Search for the cell housing the specified text and yield its (x, y) center coordinate. 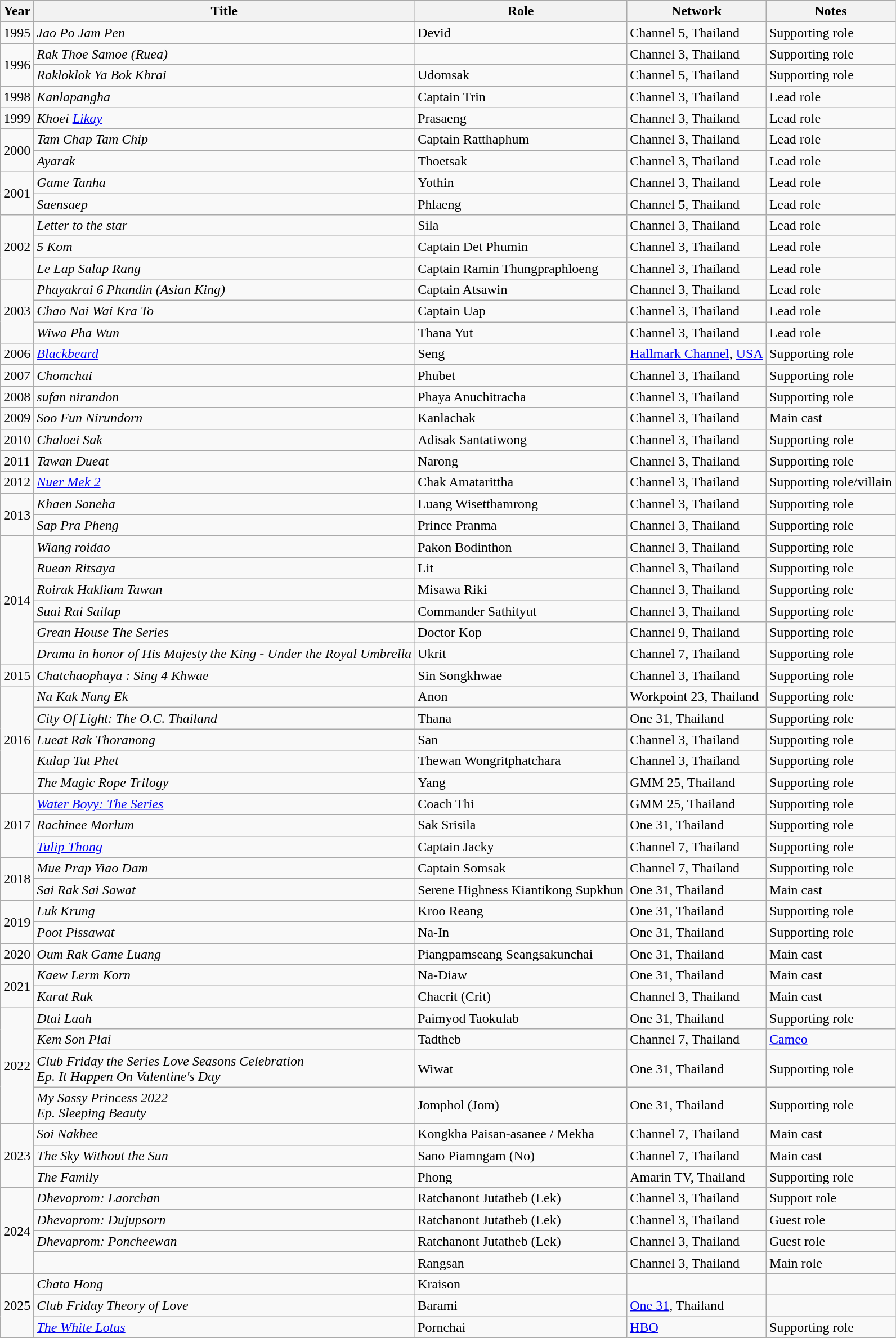
Kraison (521, 1284)
Year (17, 11)
2023 (17, 1156)
Mue Prap Yiao Dam (224, 868)
1998 (17, 97)
Thoetsak (521, 161)
Khaen Saneha (224, 504)
Tawan Dueat (224, 461)
Sai Rak Sai Sawat (224, 889)
Captain Jacky (521, 847)
Pornchai (521, 1327)
Chata Hong (224, 1284)
2024 (17, 1230)
Jao Po Jam Pen (224, 33)
2006 (17, 354)
Grean House The Series (224, 633)
Nuer Mek 2 (224, 482)
Supporting role/villain (831, 482)
Captain Atsawin (521, 290)
Drama in honor of His Majesty the King - Under the Royal Umbrella (224, 654)
San (521, 740)
2021 (17, 986)
Ukrit (521, 654)
City Of Light: The O.C. Thailand (224, 718)
2011 (17, 461)
Captain Ratthaphum (521, 140)
2010 (17, 440)
2018 (17, 879)
Rakloklok Ya Bok Khrai (224, 75)
Misawa Riki (521, 589)
2008 (17, 397)
Yothin (521, 182)
Luk Krung (224, 911)
Captain Ramin Thungpraphloeng (521, 269)
Chak Amatarittha (521, 482)
Sap Pra Pheng (224, 525)
2014 (17, 600)
Phaya Anuchitracha (521, 397)
Piangpamseang Seangsakunchai (521, 954)
Prasaeng (521, 118)
2015 (17, 675)
2019 (17, 921)
Jomphol (Jom) (521, 1106)
2025 (17, 1305)
Captain Somsak (521, 868)
Kem Son Plai (224, 1040)
sufan nirandon (224, 397)
Soo Fun Nirundorn (224, 418)
Hallmark Channel, USA (697, 354)
Commander Sathityut (521, 611)
Seng (521, 354)
Anon (521, 697)
Prince Pranma (521, 525)
Dhevaprom: Dujupsorn (224, 1220)
Sano Piamngam (No) (521, 1156)
Kroo Reang (521, 911)
Rak Thoe Samoe (Ruea) (224, 54)
2009 (17, 418)
Khoei Likay (224, 118)
Amarin TV, Thailand (697, 1177)
2003 (17, 311)
Main role (831, 1263)
Chaloei Sak (224, 440)
Phlaeng (521, 204)
Kaew Lerm Korn (224, 975)
Workpoint 23, Thailand (697, 697)
Cameo (831, 1040)
Na-In (521, 932)
1999 (17, 118)
Yang (521, 782)
2007 (17, 375)
Title (224, 11)
Na Kak Nang Ek (224, 697)
Captain Uap (521, 311)
Tulip Thong (224, 847)
Sak Srisila (521, 825)
Network (697, 11)
Captain Trin (521, 97)
Captain Det Phumin (521, 247)
Devid (521, 33)
Dtai Laah (224, 1018)
Notes (831, 11)
Wiwat (521, 1068)
Suai Rai Sailap (224, 611)
Lueat Rak Thoranong (224, 740)
2001 (17, 193)
Le Lap Salap Rang (224, 269)
Barami (521, 1305)
Ruean Ritsaya (224, 568)
Phubet (521, 375)
HBO (697, 1327)
Oum Rak Game Luang (224, 954)
Adisak Santatiwong (521, 440)
Karat Ruk (224, 997)
Tadtheb (521, 1040)
2002 (17, 247)
Kanlapangha (224, 97)
Lit (521, 568)
1995 (17, 33)
Dhevaprom: Poncheewan (224, 1241)
Tam Chap Tam Chip (224, 140)
Serene Highness Kiantikong Supkhun (521, 889)
Narong (521, 461)
Rachinee Morlum (224, 825)
Letter to the star (224, 225)
Thana (521, 718)
2020 (17, 954)
Channel 9, Thailand (697, 633)
Rangsan (521, 1263)
Chatchaophaya : Sing 4 Khwae (224, 675)
Kanlachak (521, 418)
Kulap Tut Phet (224, 761)
2022 (17, 1066)
My Sassy Princess 2022 Ep. Sleeping Beauty (224, 1106)
Poot Pissawat (224, 932)
2016 (17, 740)
Chao Nai Wai Kra To (224, 311)
Club Friday the Series Love Seasons Celebration Ep. It Happen On Valentine's Day (224, 1068)
The Sky Without the Sun (224, 1156)
Pakon Bodinthon (521, 547)
Doctor Kop (521, 633)
2000 (17, 150)
Water Boyy: The Series (224, 804)
Phong (521, 1177)
Paimyod Taokulab (521, 1018)
Ayarak (224, 161)
Chacrit (Crit) (521, 997)
The White Lotus (224, 1327)
Roirak Hakliam Tawan (224, 589)
Chomchai (224, 375)
Sila (521, 225)
Role (521, 11)
Saensaep (224, 204)
Club Friday Theory of Love (224, 1305)
2017 (17, 825)
The Family (224, 1177)
Wiwa Pha Wun (224, 333)
Phayakrai 6 Phandin (Asian King) (224, 290)
5 Kom (224, 247)
Coach Thi (521, 804)
Wiang roidao (224, 547)
Udomsak (521, 75)
Blackbeard (224, 354)
Thewan Wongritphatchara (521, 761)
2012 (17, 482)
Game Tanha (224, 182)
2013 (17, 514)
Luang Wisetthamrong (521, 504)
Soi Nakhee (224, 1134)
Support role (831, 1198)
Na-Diaw (521, 975)
The Magic Rope Trilogy (224, 782)
Sin Songkhwae (521, 675)
Thana Yut (521, 333)
Kongkha Paisan-asanee / Mekha (521, 1134)
1996 (17, 65)
Dhevaprom: Laorchan (224, 1198)
